Identify which cell holds the provided text, then report its (X, Y) central coordinate. 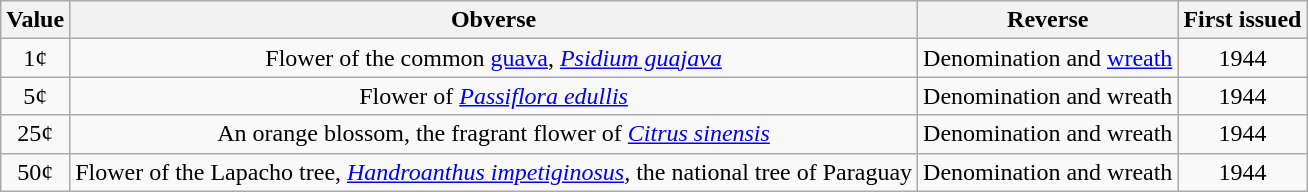
25¢ (36, 134)
50¢ (36, 172)
Obverse (494, 20)
Flower of the Lapacho tree, Handroanthus impetiginosus, the national tree of Paraguay (494, 172)
First issued (1242, 20)
Flower of the common guava, Psidium guajava (494, 58)
5¢ (36, 96)
1¢ (36, 58)
Reverse (1048, 20)
An orange blossom, the fragrant flower of Citrus sinensis (494, 134)
Value (36, 20)
Flower of Passiflora edullis (494, 96)
